Extract the (X, Y) coordinate from the center of the cell holding the provided text.  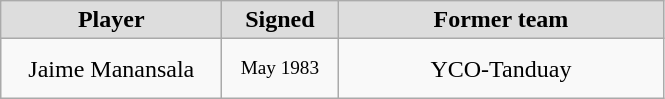
YCO-Tanduay (501, 69)
Jaime Manansala (112, 69)
May 1983 (280, 69)
Signed (280, 20)
Former team (501, 20)
Player (112, 20)
